Identify which cell holds the provided text, then report its [x, y] central coordinate. 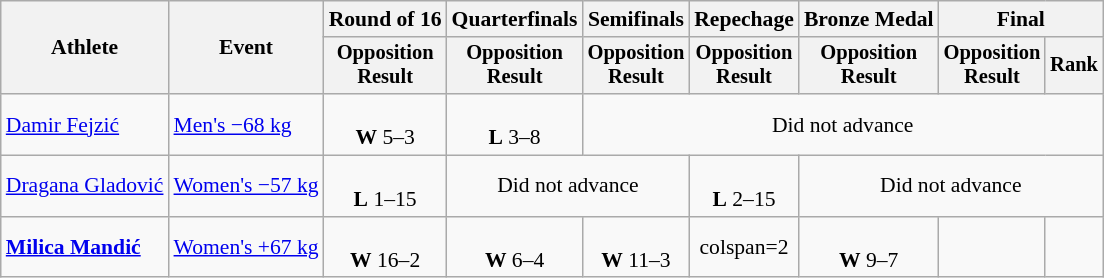
Semifinals [636, 19]
Bronze Medal [869, 19]
Damir Fejzić [85, 124]
Event [246, 48]
colspan=2 [744, 248]
Women's −57 kg [246, 186]
Women's +67 kg [246, 248]
Dragana Gladović [85, 186]
W 9–7 [869, 248]
W 11–3 [636, 248]
Round of 16 [386, 19]
W 6–4 [515, 248]
Repechage [744, 19]
L 2–15 [744, 186]
Final [1021, 19]
L 3–8 [515, 124]
Men's −68 kg [246, 124]
L 1–15 [386, 186]
Milica Mandić [85, 248]
W 5–3 [386, 124]
W 16–2 [386, 248]
Rank [1074, 66]
Athlete [85, 48]
Quarterfinals [515, 19]
